Pinpoint the cell where the given text exists, returning its [X, Y] midpoint coordinate. 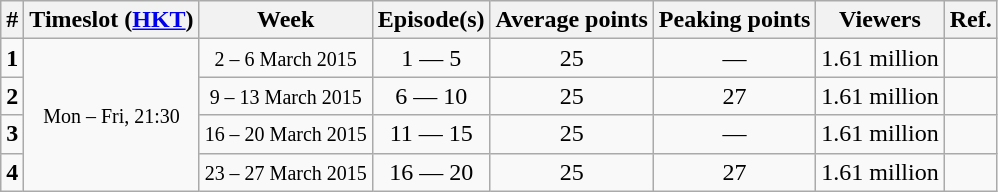
Peaking points [734, 20]
16 – 20 March 2015 [286, 134]
16 — 20 [431, 172]
Week [286, 20]
11 — 15 [431, 134]
4 [12, 172]
Timeslot (HKT) [112, 20]
6 — 10 [431, 96]
9 – 13 March 2015 [286, 96]
2 [12, 96]
# [12, 20]
Viewers [880, 20]
2 – 6 March 2015 [286, 58]
3 [12, 134]
1 [12, 58]
23 – 27 March 2015 [286, 172]
1 — 5 [431, 58]
Ref. [970, 20]
Average points [572, 20]
Mon – Fri, 21:30 [112, 115]
Episode(s) [431, 20]
